Return the (x, y) coordinate for the center point of the cell that contains the specified text.  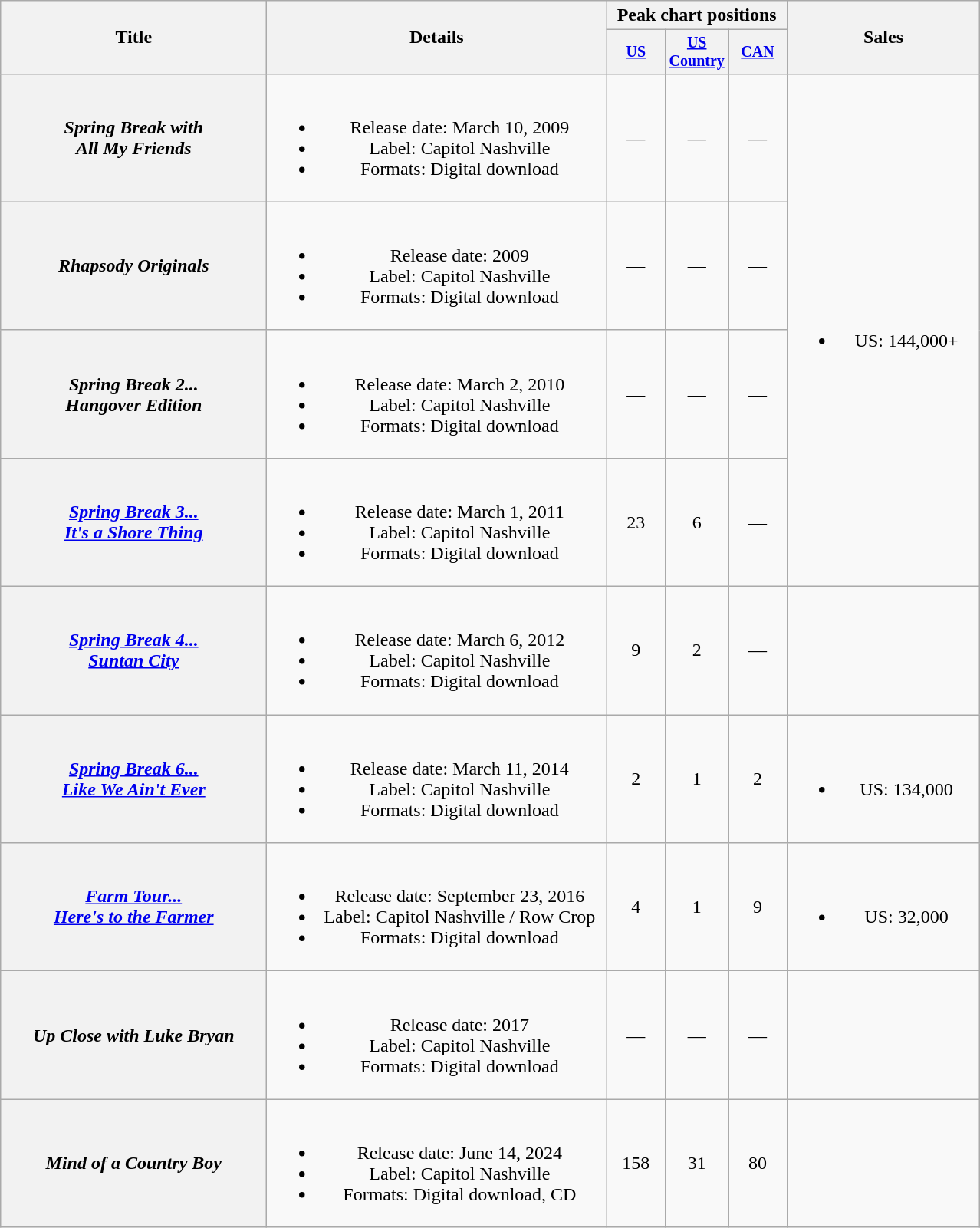
US Country (697, 52)
4 (636, 907)
Release date: March 10, 2009Label: Capitol NashvilleFormats: Digital download (437, 138)
Release date: March 1, 2011Label: Capitol NashvilleFormats: Digital download (437, 522)
Details (437, 38)
Sales (883, 38)
Release date: March 2, 2010Label: Capitol NashvilleFormats: Digital download (437, 394)
US (636, 52)
31 (697, 1163)
Spring Break withAll My Friends (133, 138)
Mind of a Country Boy (133, 1163)
23 (636, 522)
Release date: 2009Label: Capitol NashvilleFormats: Digital download (437, 265)
Release date: March 11, 2014Label: Capitol NashvilleFormats: Digital download (437, 779)
80 (758, 1163)
Spring Break 4...Suntan City (133, 650)
Spring Break 6...Like We Ain't Ever (133, 779)
Spring Break 3...It's a Shore Thing (133, 522)
Release date: 2017Label: Capitol NashvilleFormats: Digital download (437, 1035)
US: 144,000+ (883, 330)
CAN (758, 52)
US: 32,000 (883, 907)
Farm Tour...Here's to the Farmer (133, 907)
Peak chart positions (697, 15)
Release date: June 14, 2024Label: Capitol NashvilleFormats: Digital download, CD (437, 1163)
Title (133, 38)
Up Close with Luke Bryan (133, 1035)
Release date: September 23, 2016Label: Capitol Nashville / Row CropFormats: Digital download (437, 907)
Release date: March 6, 2012Label: Capitol NashvilleFormats: Digital download (437, 650)
Spring Break 2...Hangover Edition (133, 394)
158 (636, 1163)
6 (697, 522)
US: 134,000 (883, 779)
Rhapsody Originals (133, 265)
